Scan for the cell matching the given text and deliver its [X, Y] coordinate at center. 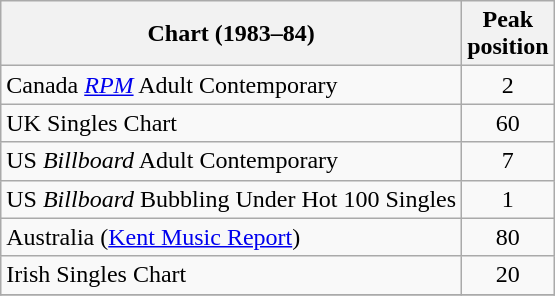
UK Singles Chart [232, 123]
60 [508, 123]
Canada RPM Adult Contemporary [232, 85]
2 [508, 85]
Australia (Kent Music Report) [232, 237]
1 [508, 199]
US Billboard Bubbling Under Hot 100 Singles [232, 199]
20 [508, 275]
80 [508, 237]
7 [508, 161]
Chart (1983–84) [232, 34]
Peak position [508, 34]
US Billboard Adult Contemporary [232, 161]
Irish Singles Chart [232, 275]
